Scan for the cell matching the given text and deliver its (x, y) coordinate at center. 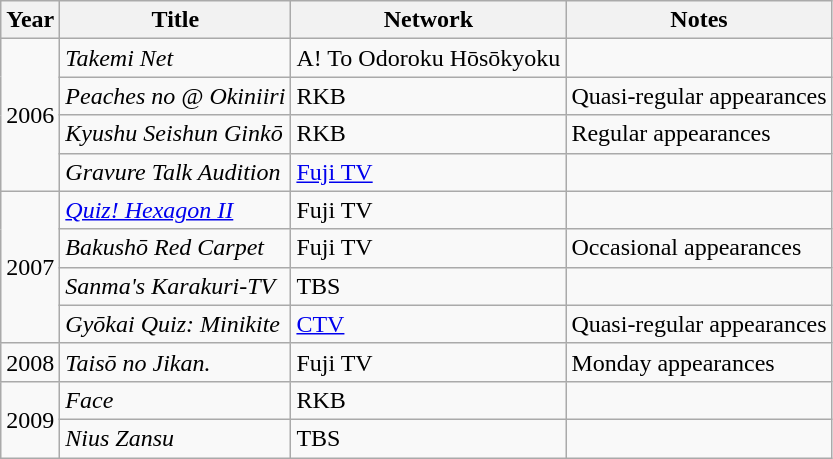
Occasional appearances (699, 248)
Peaches no @ Okiniiri (176, 96)
A! To Odoroku Hōsōkyoku (428, 58)
CTV (428, 324)
Monday appearances (699, 362)
Year (30, 20)
Notes (699, 20)
2009 (30, 419)
Bakushō Red Carpet (176, 248)
2007 (30, 267)
Sanma's Karakuri-TV (176, 286)
2006 (30, 115)
Face (176, 400)
Takemi Net (176, 58)
Regular appearances (699, 134)
Network (428, 20)
Quiz! Hexagon II (176, 210)
Nius Zansu (176, 438)
Gravure Talk Audition (176, 172)
Gyōkai Quiz: Minikite (176, 324)
Taisō no Jikan. (176, 362)
2008 (30, 362)
Kyushu Seishun Ginkō (176, 134)
Title (176, 20)
